Find where the given text appears and provide that cell's center as (X, Y) coordinate. 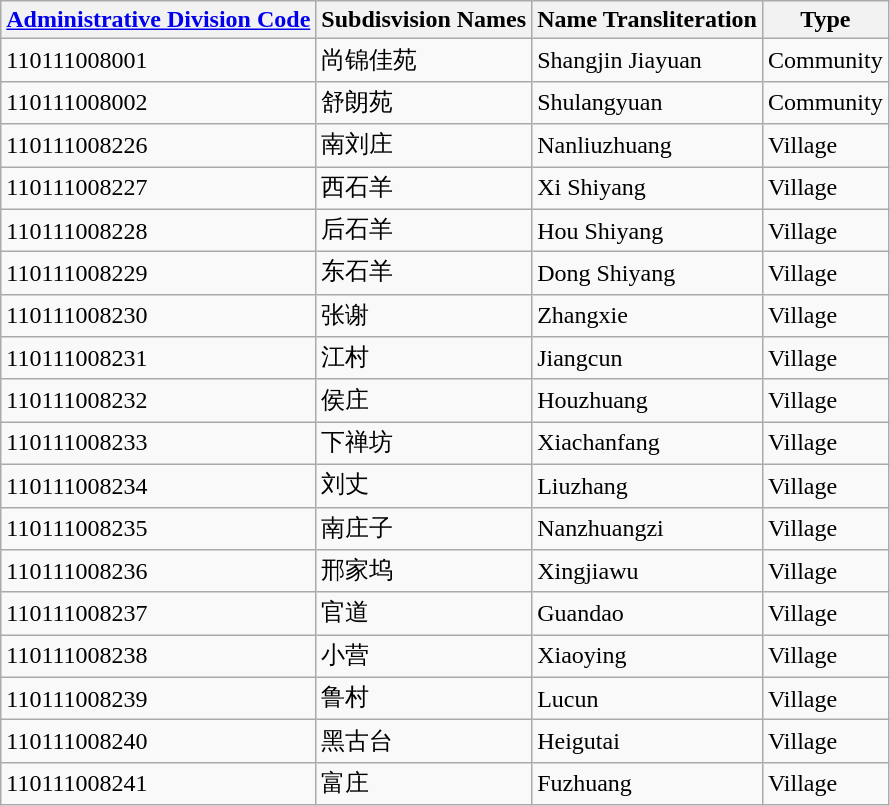
Fuzhuang (648, 784)
Xingjiawu (648, 572)
Dong Shiyang (648, 274)
Guandao (648, 614)
刘丈 (424, 486)
舒朗苑 (424, 102)
南刘庄 (424, 146)
Name Transliteration (648, 20)
官道 (424, 614)
Shulangyuan (648, 102)
110111008230 (158, 316)
110111008002 (158, 102)
鲁村 (424, 698)
110111008237 (158, 614)
尚锦佳苑 (424, 60)
侯庄 (424, 400)
110111008232 (158, 400)
江村 (424, 358)
110111008240 (158, 742)
Type (825, 20)
110111008238 (158, 656)
小营 (424, 656)
南庄子 (424, 528)
Xiachanfang (648, 444)
110111008239 (158, 698)
110111008001 (158, 60)
Lucun (648, 698)
Zhangxie (648, 316)
富庄 (424, 784)
下禅坊 (424, 444)
Shangjin Jiayuan (648, 60)
西石羊 (424, 188)
110111008241 (158, 784)
Liuzhang (648, 486)
110111008234 (158, 486)
Nanliuzhuang (648, 146)
Xiaoying (648, 656)
110111008233 (158, 444)
张谢 (424, 316)
110111008229 (158, 274)
东石羊 (424, 274)
Heigutai (648, 742)
110111008228 (158, 230)
Administrative Division Code (158, 20)
110111008227 (158, 188)
Jiangcun (648, 358)
110111008236 (158, 572)
后石羊 (424, 230)
110111008226 (158, 146)
Nanzhuangzi (648, 528)
Houzhuang (648, 400)
邢家坞 (424, 572)
Xi Shiyang (648, 188)
110111008235 (158, 528)
110111008231 (158, 358)
Hou Shiyang (648, 230)
黑古台 (424, 742)
Subdisvision Names (424, 20)
